Determine the [x, y] coordinate at the center of the cell enclosing the given text.  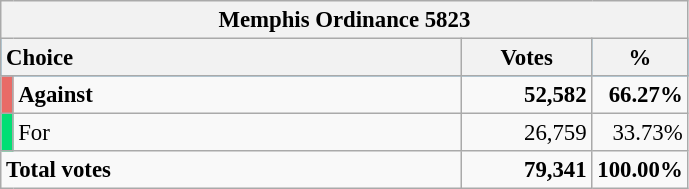
Choice [232, 58]
Total votes [232, 170]
Against [237, 95]
33.73% [640, 133]
100.00% [640, 170]
66.27% [640, 95]
26,759 [526, 133]
52,582 [526, 95]
% [640, 58]
Memphis Ordinance 5823 [344, 20]
79,341 [526, 170]
For [237, 133]
Votes [526, 58]
